Provide the [X, Y] coordinate of the cell's center where the given text is located.  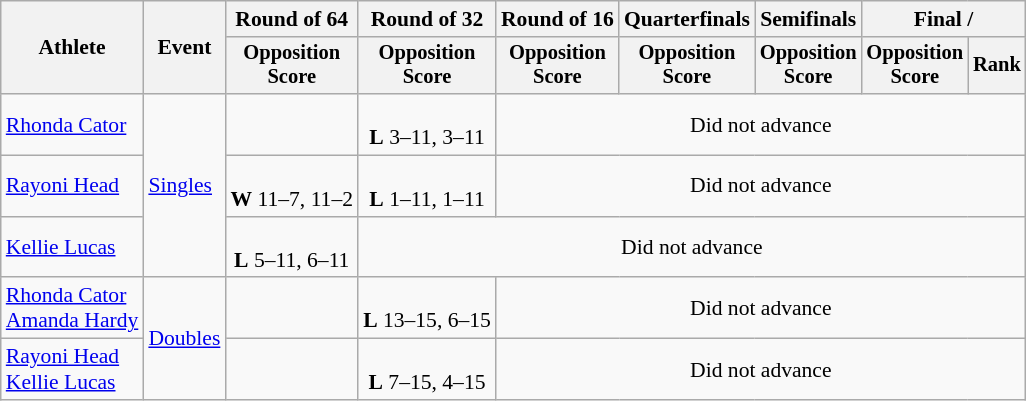
Rhonda CatorAmanda Hardy [72, 308]
Rayoni Head [72, 186]
Round of 32 [427, 19]
Singles [184, 186]
Kellie Lucas [72, 248]
Rhonda Cator [72, 124]
Semifinals [808, 19]
L 3–11, 3–11 [427, 124]
L 5–11, 6–11 [292, 248]
Event [184, 48]
Final / [943, 19]
Round of 16 [558, 19]
Quarterfinals [687, 19]
Athlete [72, 48]
L 7–15, 4–15 [427, 370]
Doubles [184, 339]
L 1–11, 1–11 [427, 186]
Rank [997, 66]
Rayoni HeadKellie Lucas [72, 370]
Round of 64 [292, 19]
W 11–7, 11–2 [292, 186]
L 13–15, 6–15 [427, 308]
